Return the [x, y] coordinate for the center point of the cell that contains the specified text.  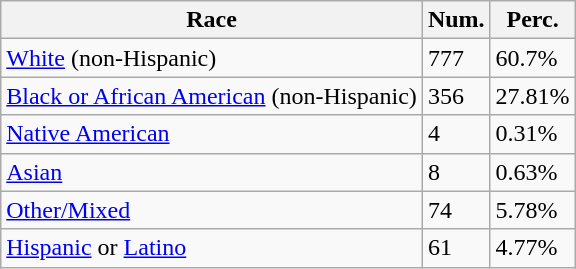
0.31% [532, 134]
60.7% [532, 58]
Race [212, 20]
4.77% [532, 248]
27.81% [532, 96]
74 [456, 210]
5.78% [532, 210]
777 [456, 58]
61 [456, 248]
Perc. [532, 20]
White (non-Hispanic) [212, 58]
Hispanic or Latino [212, 248]
356 [456, 96]
4 [456, 134]
0.63% [532, 172]
Black or African American (non-Hispanic) [212, 96]
Asian [212, 172]
8 [456, 172]
Num. [456, 20]
Other/Mixed [212, 210]
Native American [212, 134]
